Extract the (x, y) coordinate from the center of the cell holding the provided text.  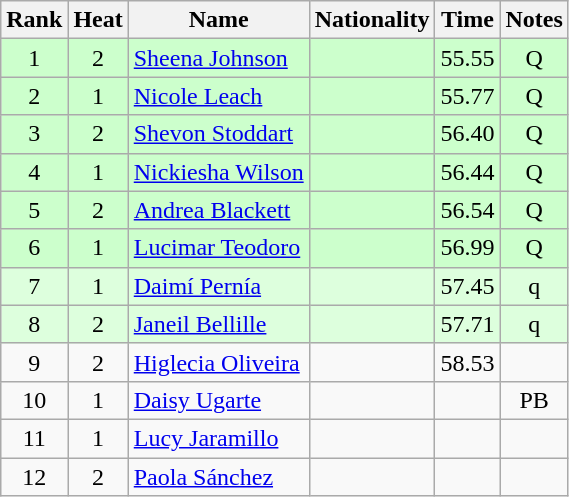
5 (34, 210)
Andrea Blackett (218, 210)
Nickiesha Wilson (218, 172)
4 (34, 172)
Notes (534, 20)
Shevon Stoddart (218, 134)
Nicole Leach (218, 96)
Time (468, 20)
Nationality (372, 20)
57.45 (468, 286)
Sheena Johnson (218, 58)
3 (34, 134)
55.55 (468, 58)
Higlecia Oliveira (218, 362)
7 (34, 286)
12 (34, 477)
55.77 (468, 96)
Paola Sánchez (218, 477)
8 (34, 324)
Janeil Bellille (218, 324)
56.44 (468, 172)
9 (34, 362)
10 (34, 400)
58.53 (468, 362)
Lucimar Teodoro (218, 248)
57.71 (468, 324)
Daimí Pernía (218, 286)
56.40 (468, 134)
Name (218, 20)
Daisy Ugarte (218, 400)
6 (34, 248)
56.54 (468, 210)
PB (534, 400)
Rank (34, 20)
Heat (98, 20)
Lucy Jaramillo (218, 438)
56.99 (468, 248)
11 (34, 438)
